Scan for the cell matching the given text and deliver its (X, Y) coordinate at center. 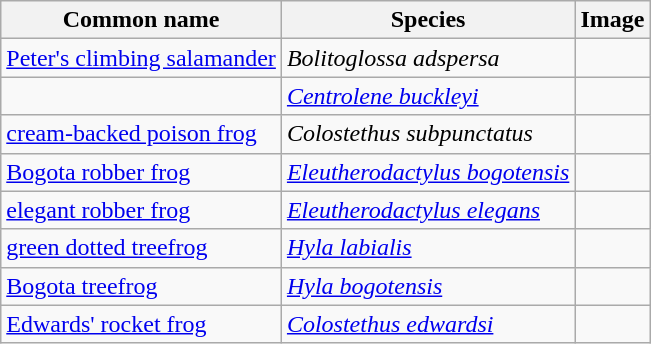
Hyla labialis (428, 248)
Species (428, 20)
Edwards' rocket frog (142, 324)
Eleutherodactylus elegans (428, 210)
Image (612, 20)
elegant robber frog (142, 210)
Bolitoglossa adspersa (428, 58)
Colostethus subpunctatus (428, 134)
Common name (142, 20)
cream-backed poison frog (142, 134)
Hyla bogotensis (428, 286)
Centrolene buckleyi (428, 96)
Peter's climbing salamander (142, 58)
Colostethus edwardsi (428, 324)
Eleutherodactylus bogotensis (428, 172)
Bogota treefrog (142, 286)
Bogota robber frog (142, 172)
green dotted treefrog (142, 248)
